Pinpoint the cell where the given text exists, returning its [x, y] midpoint coordinate. 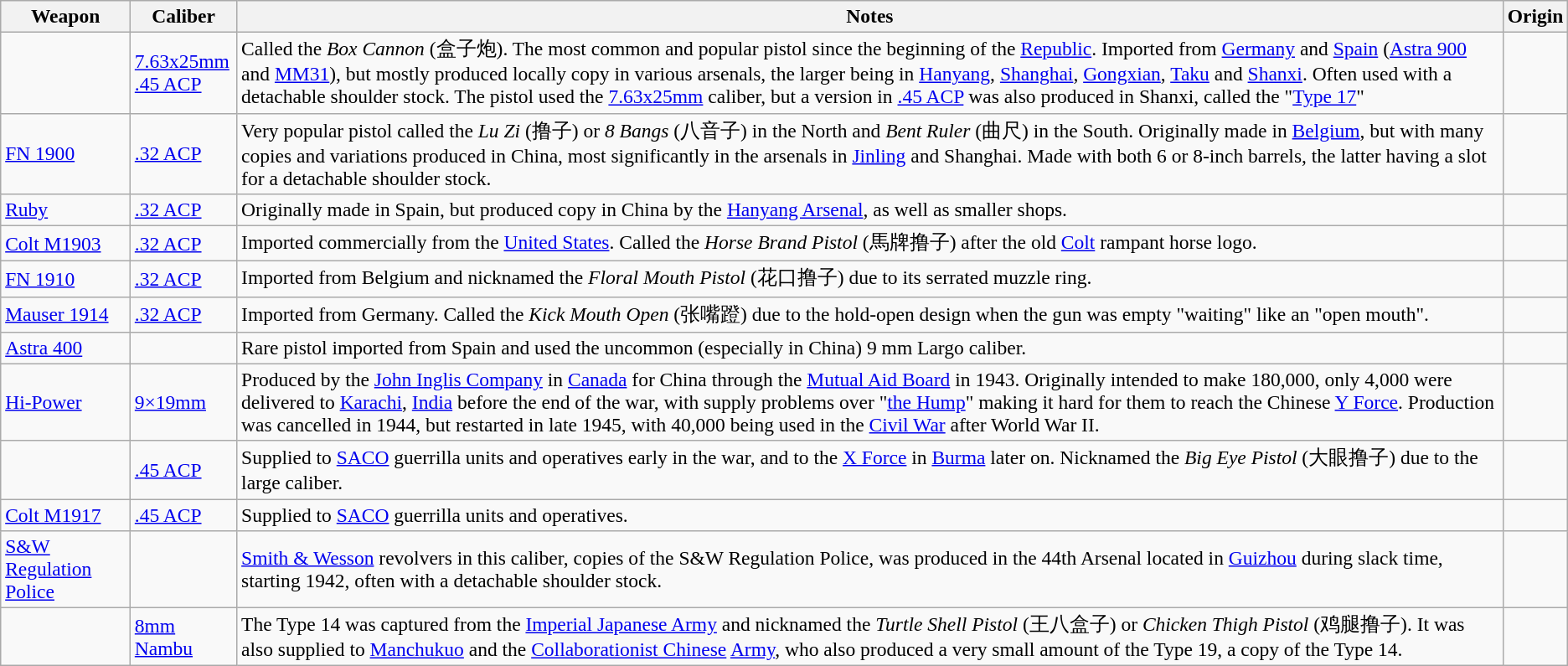
Hi-Power [65, 402]
7.63x25mm.45 ACP [183, 72]
Colt M1903 [65, 243]
S&W Regulation Police [65, 569]
Imported from Belgium and nicknamed the Floral Mouth Pistol (花口撸子) due to its serrated muzzle ring. [870, 278]
FN 1910 [65, 278]
Colt M1917 [65, 514]
Supplied to SACO guerrilla units and operatives. [870, 514]
Originally made in Spain, but produced copy in China by the Hanyang Arsenal, as well as smaller shops. [870, 209]
Caliber [183, 16]
Rare pistol imported from Spain and used the uncommon (especially in China) 9 mm Largo caliber. [870, 348]
Imported from Germany. Called the Kick Mouth Open (张嘴蹬) due to the hold-open design when the gun was empty "waiting" like an "open mouth". [870, 314]
Imported commercially from the United States. Called the Horse Brand Pistol (馬牌撸子) after the old Colt rampant horse logo. [870, 243]
Origin [1535, 16]
Mauser 1914 [65, 314]
Ruby [65, 209]
Weapon [65, 16]
Astra 400 [65, 348]
9×19mm [183, 402]
Notes [870, 16]
8mm Nambu [183, 637]
FN 1900 [65, 153]
